Detect which cell encompasses the target text, then output its [X, Y] center coordinate. 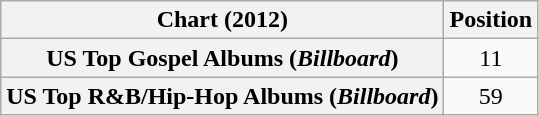
US Top Gospel Albums (Billboard) [222, 58]
Chart (2012) [222, 20]
US Top R&B/Hip-Hop Albums (Billboard) [222, 96]
Position [491, 20]
11 [491, 58]
59 [491, 96]
